Identify which cell holds the provided text, then report its (X, Y) central coordinate. 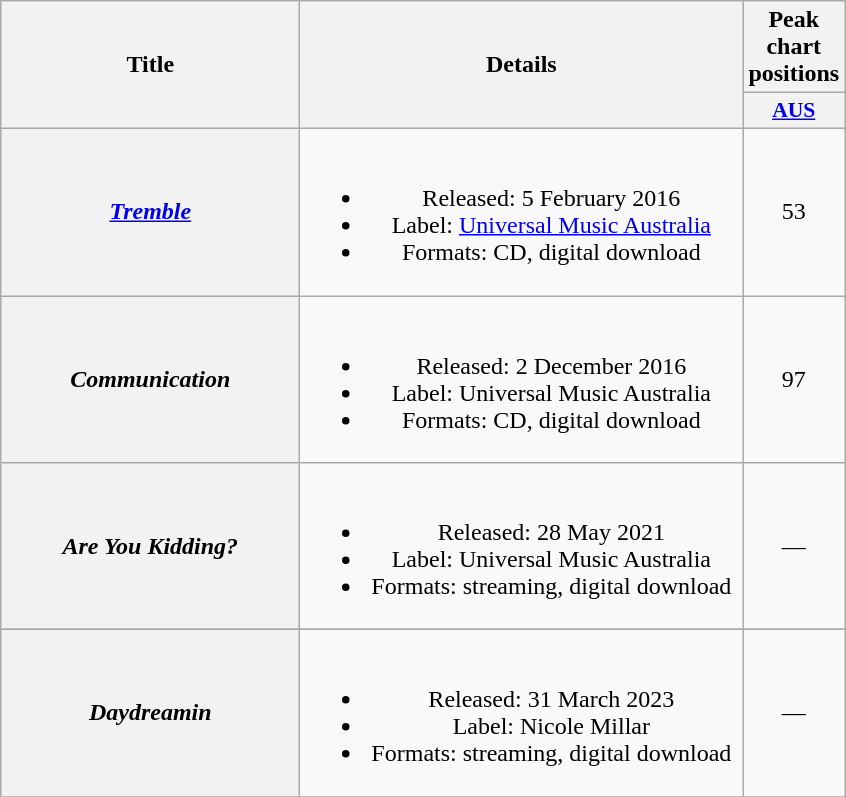
Daydreamin (150, 714)
Released: 28 May 2021Label: Universal Music AustraliaFormats: streaming, digital download (522, 546)
Communication (150, 380)
97 (794, 380)
Details (522, 65)
Title (150, 65)
Peak chart positions (794, 47)
Tremble (150, 212)
Released: 2 December 2016Label: Universal Music AustraliaFormats: CD, digital download (522, 380)
Released: 31 March 2023Label: Nicole MillarFormats: streaming, digital download (522, 714)
AUS (794, 111)
Released: 5 February 2016Label: Universal Music AustraliaFormats: CD, digital download (522, 212)
Are You Kidding? (150, 546)
53 (794, 212)
